For the text-containing cell, return its midpoint in (X, Y) coordinate format. 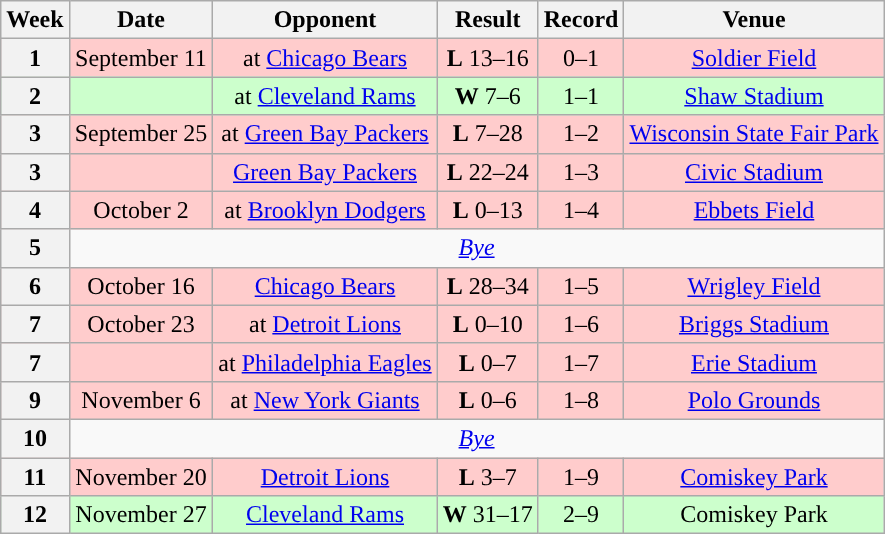
at Detroit Lions (325, 324)
Opponent (325, 20)
1–8 (581, 400)
W 7–6 (488, 96)
at Green Bay Packers (325, 134)
October 16 (141, 286)
Polo Grounds (754, 400)
6 (35, 286)
L 28–34 (488, 286)
November 27 (141, 515)
L 13–16 (488, 58)
Venue (754, 20)
November 20 (141, 477)
Week (35, 20)
Ebbets Field (754, 210)
at Philadelphia Eagles (325, 362)
L 0–10 (488, 324)
at Brooklyn Dodgers (325, 210)
Wrigley Field (754, 286)
Cleveland Rams (325, 515)
L 22–24 (488, 172)
Wisconsin State Fair Park (754, 134)
Green Bay Packers (325, 172)
at New York Giants (325, 400)
1–1 (581, 96)
1–9 (581, 477)
October 23 (141, 324)
L 0–13 (488, 210)
1–7 (581, 362)
1–4 (581, 210)
Soldier Field (754, 58)
November 6 (141, 400)
at Chicago Bears (325, 58)
L 3–7 (488, 477)
September 25 (141, 134)
11 (35, 477)
at Cleveland Rams (325, 96)
L 0–6 (488, 400)
Briggs Stadium (754, 324)
1–5 (581, 286)
0–1 (581, 58)
October 2 (141, 210)
1 (35, 58)
2–9 (581, 515)
1–6 (581, 324)
5 (35, 248)
Chicago Bears (325, 286)
Civic Stadium (754, 172)
Shaw Stadium (754, 96)
L 7–28 (488, 134)
10 (35, 438)
Record (581, 20)
W 31–17 (488, 515)
12 (35, 515)
Detroit Lions (325, 477)
Date (141, 20)
September 11 (141, 58)
9 (35, 400)
1–2 (581, 134)
Result (488, 20)
Erie Stadium (754, 362)
1–3 (581, 172)
L 0–7 (488, 362)
4 (35, 210)
2 (35, 96)
